Output the [X, Y] coordinate of the center of the cell containing the given text.  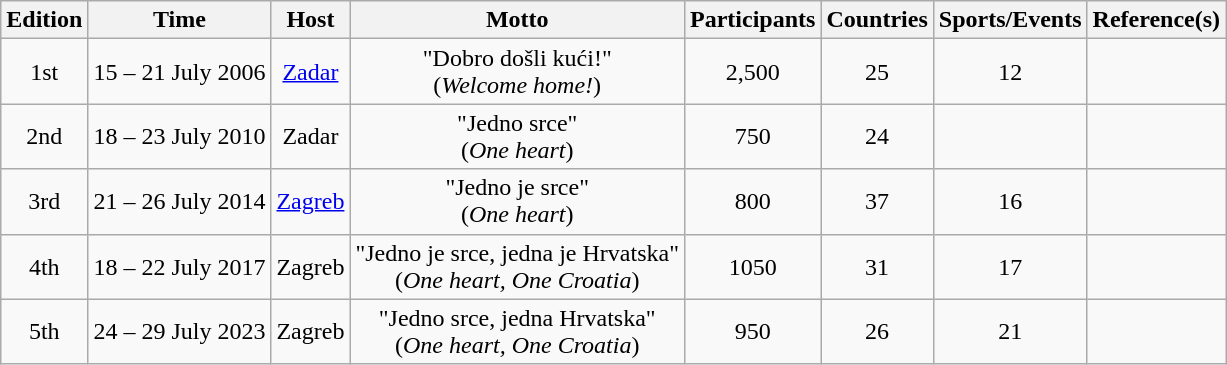
18 – 22 July 2017 [180, 266]
Participants [752, 20]
"Jedno srce" (One heart) [518, 136]
12 [1010, 72]
750 [752, 136]
21 [1010, 332]
24 – 29 July 2023 [180, 332]
Reference(s) [1156, 20]
26 [877, 332]
"Dobro došli kući!" (Welcome home!) [518, 72]
Time [180, 20]
5th [44, 332]
950 [752, 332]
18 – 23 July 2010 [180, 136]
Edition [44, 20]
Motto [518, 20]
4th [44, 266]
1050 [752, 266]
15 – 21 July 2006 [180, 72]
Countries [877, 20]
21 – 26 July 2014 [180, 202]
Sports/Events [1010, 20]
2nd [44, 136]
37 [877, 202]
1st [44, 72]
3rd [44, 202]
800 [752, 202]
2,500 [752, 72]
"Jedno je srce, jedna je Hrvatska" (One heart, One Croatia) [518, 266]
31 [877, 266]
17 [1010, 266]
24 [877, 136]
"Jedno je srce" (One heart) [518, 202]
16 [1010, 202]
Host [310, 20]
25 [877, 72]
"Jedno srce, jedna Hrvatska" (One heart, One Croatia) [518, 332]
